Provide the [x, y] coordinate of the cell's center where the given text is located.  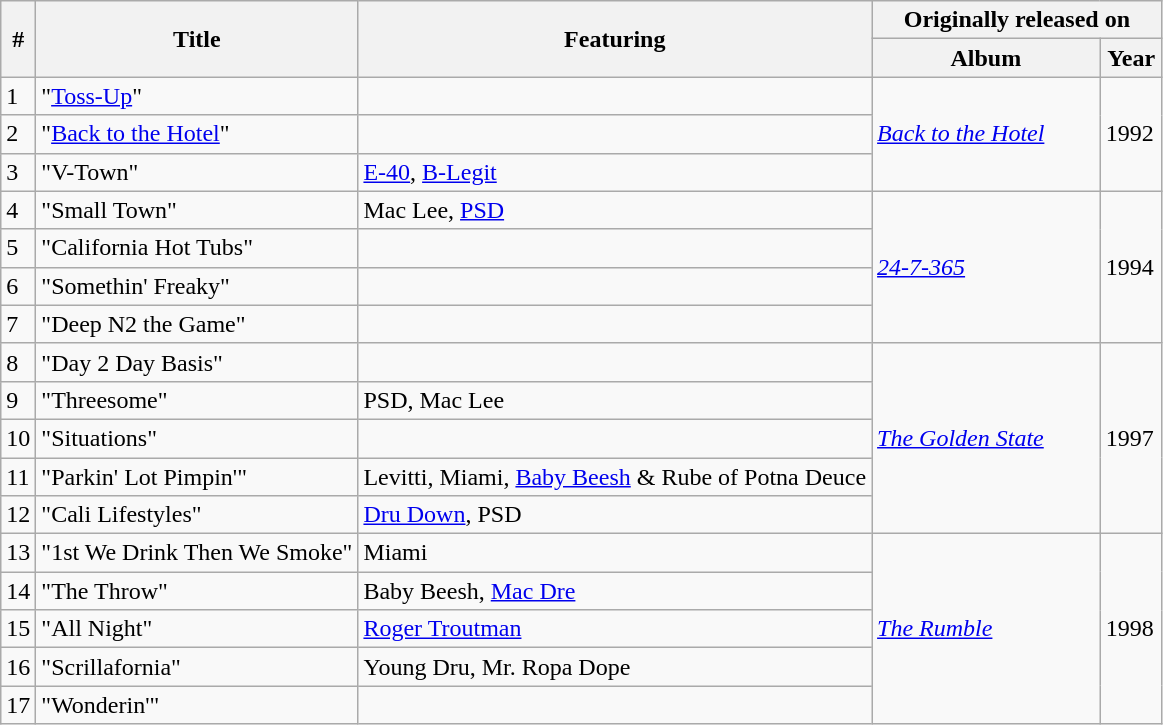
8 [18, 362]
"Deep N2 the Game" [197, 324]
16 [18, 667]
Album [986, 58]
"All Night" [197, 629]
"The Throw" [197, 591]
E-40, B-Legit [615, 172]
Miami [615, 553]
10 [18, 438]
11 [18, 477]
Back to the Hotel [986, 134]
"Parkin' Lot Pimpin'" [197, 477]
"Day 2 Day Basis" [197, 362]
PSD, Mac Lee [615, 400]
# [18, 39]
Roger Troutman [615, 629]
Year [1131, 58]
Title [197, 39]
1997 [1131, 438]
4 [18, 210]
"Threesome" [197, 400]
The Golden State [986, 438]
"Wonderin'" [197, 705]
24-7-365 [986, 267]
9 [18, 400]
6 [18, 286]
"Small Town" [197, 210]
The Rumble [986, 629]
2 [18, 134]
12 [18, 515]
"Cali Lifestyles" [197, 515]
"1st We Drink Then We Smoke" [197, 553]
1992 [1131, 134]
"California Hot Tubs" [197, 248]
Young Dru, Mr. Ropa Dope [615, 667]
7 [18, 324]
Featuring [615, 39]
1 [18, 96]
1998 [1131, 629]
Levitti, Miami, Baby Beesh & Rube of Potna Deuce [615, 477]
13 [18, 553]
Dru Down, PSD [615, 515]
1994 [1131, 267]
"Somethin' Freaky" [197, 286]
Mac Lee, PSD [615, 210]
15 [18, 629]
"Back to the Hotel" [197, 134]
14 [18, 591]
Originally released on [1018, 20]
"V-Town" [197, 172]
"Situations" [197, 438]
3 [18, 172]
Baby Beesh, Mac Dre [615, 591]
5 [18, 248]
17 [18, 705]
"Scrillafornia" [197, 667]
"Toss-Up" [197, 96]
